Provide the [x, y] coordinate of the cell's center where the given text is located.  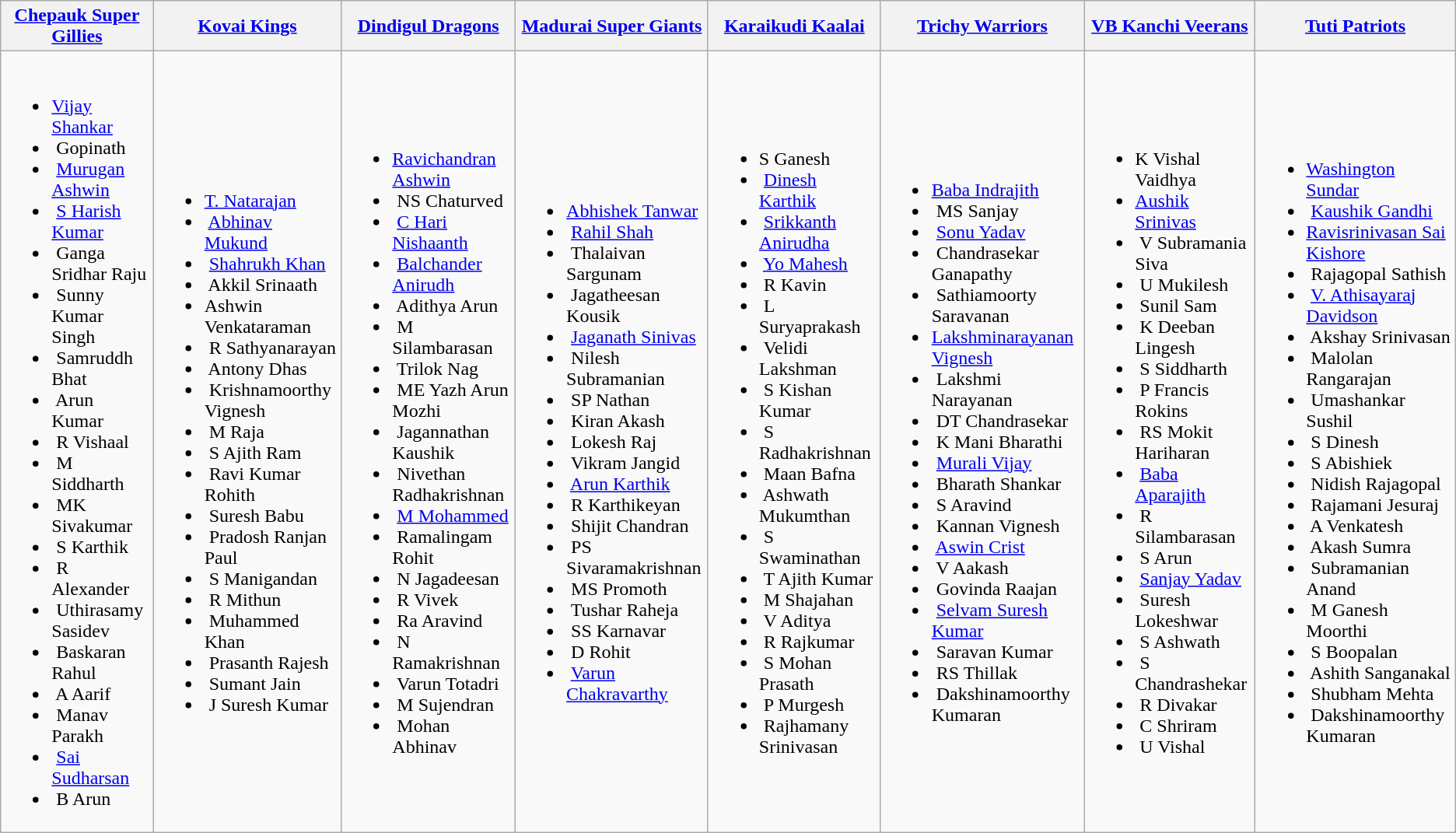
VB Kanchi Veerans [1170, 26]
Dindigul Dragons [429, 26]
Chepauk Super Gillies [77, 26]
Karaikudi Kaalai [794, 26]
Madurai Super Giants [612, 26]
Tuti Patriots [1355, 26]
Trichy Warriors [982, 26]
Kovai Kings [247, 26]
